Extract the (x, y) coordinate from the center of the cell holding the provided text.  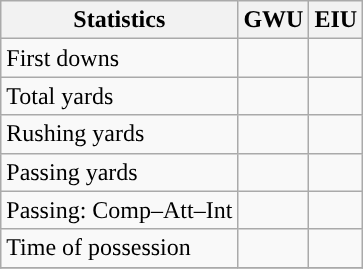
Total yards (120, 96)
GWU (274, 20)
Time of possession (120, 248)
EIU (336, 20)
Passing yards (120, 172)
Statistics (120, 20)
First downs (120, 58)
Rushing yards (120, 134)
Passing: Comp–Att–Int (120, 210)
